Return (X, Y) of the center of cell containing provided text 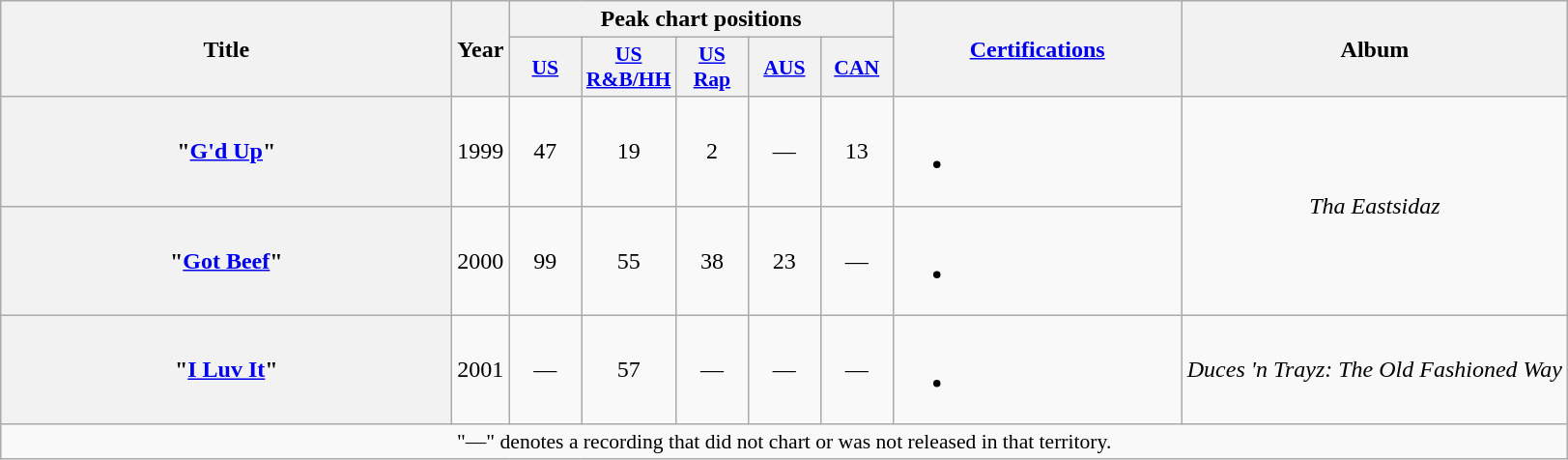
Year (481, 48)
2001 (481, 369)
38 (711, 261)
13 (856, 151)
"Got Beef" (226, 261)
AUS (784, 68)
47 (545, 151)
CAN (856, 68)
Duces 'n Trayz: The Old Fashioned Way (1374, 369)
"G'd Up" (226, 151)
US (545, 68)
Album (1374, 48)
19 (629, 151)
US Rap (711, 68)
99 (545, 261)
"—" denotes a recording that did not chart or was not released in that territory. (784, 442)
USR&B/HH (629, 68)
55 (629, 261)
Tha Eastsidaz (1374, 206)
57 (629, 369)
Certifications (1038, 48)
"I Luv It" (226, 369)
23 (784, 261)
Peak chart positions (701, 19)
2000 (481, 261)
2 (711, 151)
Title (226, 48)
1999 (481, 151)
